Identify which cell holds the provided text, then report its [x, y] central coordinate. 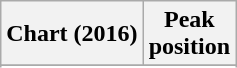
Chart (2016) [72, 34]
Peak position [189, 34]
